Return the [X, Y] coordinate for the center point of the cell that contains the specified text.  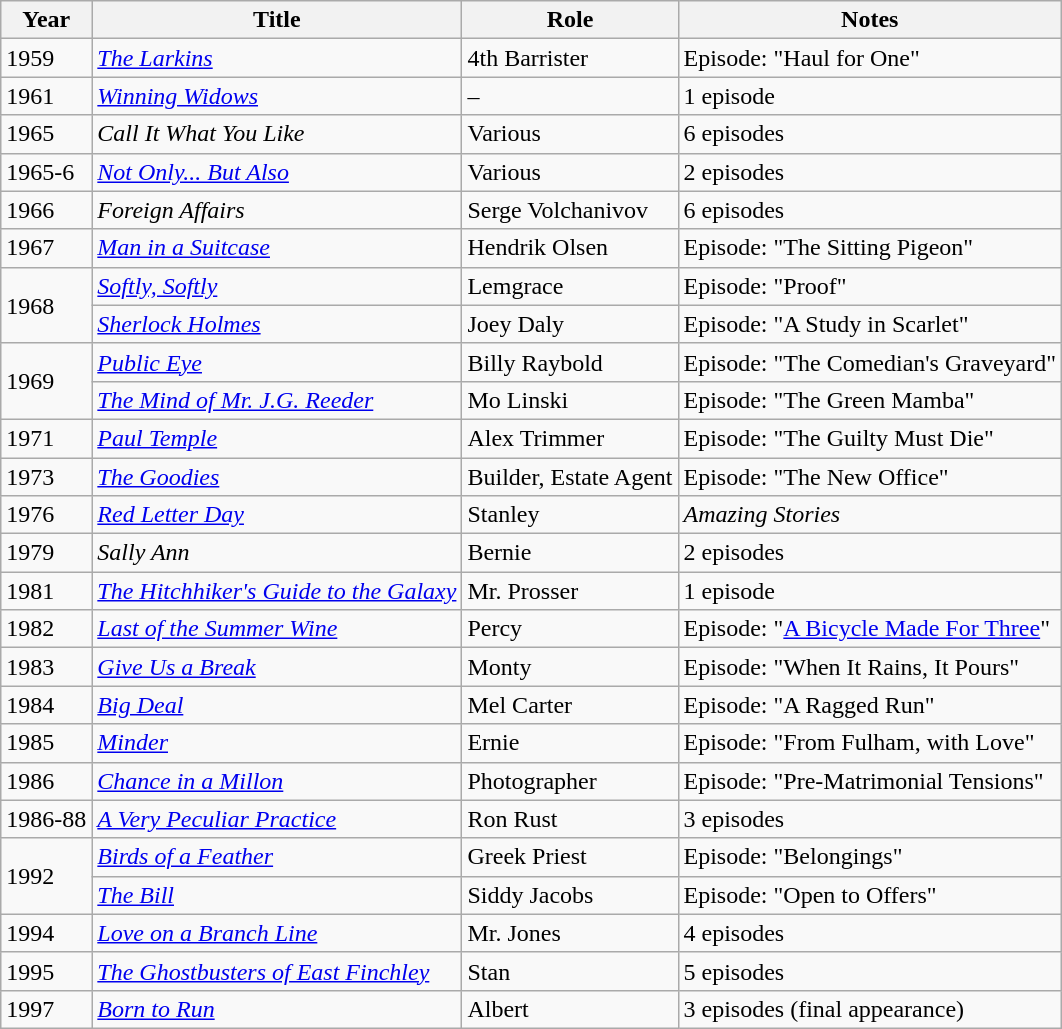
The Ghostbusters of East Finchley [277, 971]
4th Barrister [570, 58]
Episode: "Proof" [870, 286]
Lemgrace [570, 286]
A Very Peculiar Practice [277, 819]
1971 [46, 438]
1997 [46, 1009]
Year [46, 20]
Episode: "Belongings" [870, 857]
Mel Carter [570, 705]
Role [570, 20]
Episode: "A Bicycle Made For Three" [870, 629]
1984 [46, 705]
Sally Ann [277, 553]
Paul Temple [277, 438]
Episode: "A Ragged Run" [870, 705]
1986 [46, 781]
Mr. Jones [570, 933]
Episode: "The New Office" [870, 477]
Public Eye [277, 362]
Joey Daly [570, 324]
Title [277, 20]
The Larkins [277, 58]
The Hitchhiker's Guide to the Galaxy [277, 591]
Call It What You Like [277, 134]
1966 [46, 210]
Episode: "Pre-Matrimonial Tensions" [870, 781]
Chance in a Millon [277, 781]
Hendrik Olsen [570, 248]
3 episodes [870, 819]
1968 [46, 305]
Foreign Affairs [277, 210]
Episode: "From Fulham, with Love" [870, 743]
Red Letter Day [277, 515]
Billy Raybold [570, 362]
Give Us a Break [277, 667]
Born to Run [277, 1009]
Sherlock Holmes [277, 324]
1985 [46, 743]
Episode: "The Comedian's Graveyard" [870, 362]
The Bill [277, 895]
1992 [46, 876]
1995 [46, 971]
Minder [277, 743]
Man in a Suitcase [277, 248]
Albert [570, 1009]
Alex Trimmer [570, 438]
1976 [46, 515]
Birds of a Feather [277, 857]
5 episodes [870, 971]
Percy [570, 629]
1973 [46, 477]
1986-88 [46, 819]
Episode: "The Guilty Must Die" [870, 438]
Greek Priest [570, 857]
Episode: "Haul for One" [870, 58]
– [570, 96]
Episode: "Open to Offers" [870, 895]
1965 [46, 134]
1979 [46, 553]
Mr. Prosser [570, 591]
1967 [46, 248]
Episode: "When It Rains, It Pours" [870, 667]
Last of the Summer Wine [277, 629]
Episode: "The Green Mamba" [870, 400]
Ernie [570, 743]
The Mind of Mr. J.G. Reeder [277, 400]
Episode: "The Sitting Pigeon" [870, 248]
Ron Rust [570, 819]
Stan [570, 971]
Love on a Branch Line [277, 933]
Mo Linski [570, 400]
1969 [46, 381]
Episode: "A Study in Scarlet" [870, 324]
4 episodes [870, 933]
Serge Volchanivov [570, 210]
Photographer [570, 781]
3 episodes (final appearance) [870, 1009]
Notes [870, 20]
Winning Widows [277, 96]
Not Only... But Also [277, 172]
Amazing Stories [870, 515]
1981 [46, 591]
Bernie [570, 553]
1994 [46, 933]
Big Deal [277, 705]
1982 [46, 629]
1959 [46, 58]
The Goodies [277, 477]
Softly, Softly [277, 286]
Siddy Jacobs [570, 895]
Monty [570, 667]
1965-6 [46, 172]
1983 [46, 667]
1961 [46, 96]
Builder, Estate Agent [570, 477]
Stanley [570, 515]
